Locate the cell with the specified text and output its (x, y) center coordinate. 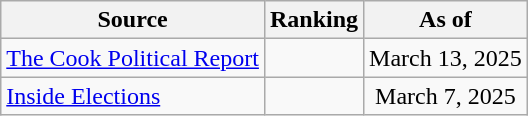
As of (446, 20)
Ranking (314, 20)
March 13, 2025 (446, 58)
The Cook Political Report (133, 58)
March 7, 2025 (446, 96)
Source (133, 20)
Inside Elections (133, 96)
